Detect which cell encompasses the target text, then output its (x, y) center coordinate. 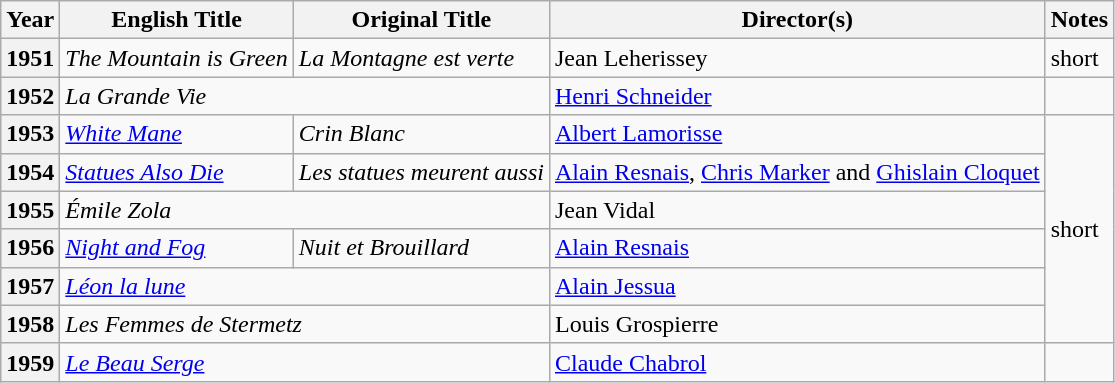
1955 (30, 210)
Claude Chabrol (797, 362)
Émile Zola (305, 210)
Louis Grospierre (797, 324)
Director(s) (797, 20)
Le Beau Serge (305, 362)
1952 (30, 96)
Statues Also Die (176, 172)
Night and Fog (176, 248)
Henri Schneider (797, 96)
Albert Lamorisse (797, 134)
Nuit et Brouillard (421, 248)
1956 (30, 248)
1958 (30, 324)
1954 (30, 172)
White Mane (176, 134)
Les statues meurent aussi (421, 172)
1953 (30, 134)
Crin Blanc (421, 134)
Alain Resnais, Chris Marker and Ghislain Cloquet (797, 172)
La Grande Vie (305, 96)
Original Title (421, 20)
Jean Leherissey (797, 58)
Notes (1079, 20)
1959 (30, 362)
The Mountain is Green (176, 58)
Léon la lune (305, 286)
English Title (176, 20)
Year (30, 20)
La Montagne est verte (421, 58)
Alain Jessua (797, 286)
Jean Vidal (797, 210)
1957 (30, 286)
1951 (30, 58)
Les Femmes de Stermetz (305, 324)
Alain Resnais (797, 248)
